Provide the (X, Y) coordinate of the cell's center where the given text is located.  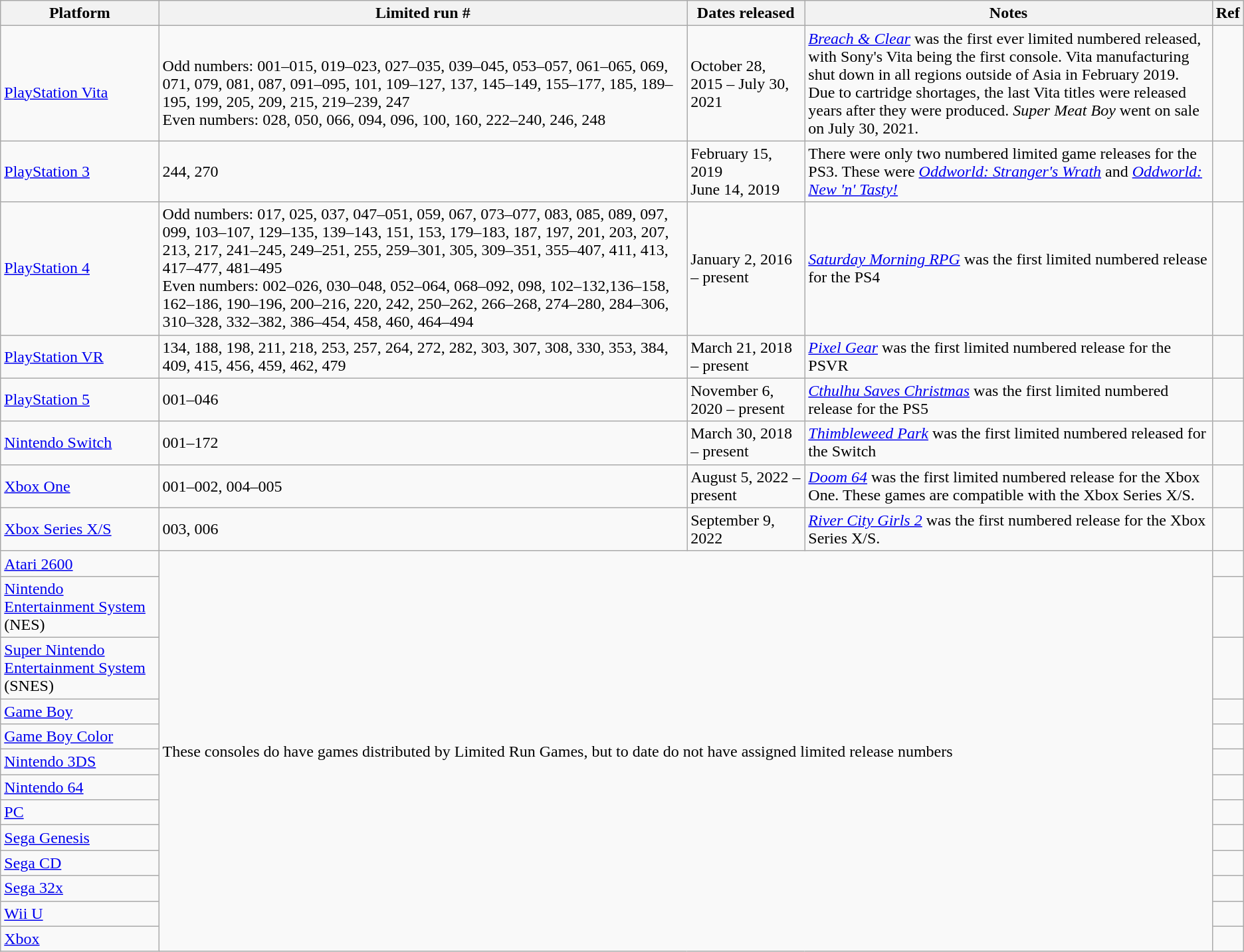
October 28, 2015 – July 30, 2021 (746, 84)
Sega CD (80, 863)
Doom 64 was the first limited numbered release for the Xbox One. These games are compatible with the Xbox Series X/S. (1009, 486)
Super Nintendo Entertainment System (SNES) (80, 668)
Nintendo 64 (80, 787)
001–002, 004–005 (423, 486)
September 9, 2022 (746, 529)
February 15, 2019June 14, 2019 (746, 171)
These consoles do have games distributed by Limited Run Games, but to date do not have assigned limited release numbers (686, 751)
Nintendo 3DS (80, 762)
244, 270 (423, 171)
Game Boy (80, 712)
November 6, 2020 – present (746, 400)
Pixel Gear was the first limited numbered release for the PSVR (1009, 356)
PlayStation 4 (80, 268)
Game Boy Color (80, 737)
Xbox (80, 939)
Xbox Series X/S (80, 529)
March 30, 2018 – present (746, 442)
134, 188, 198, 211, 218, 253, 257, 264, 272, 282, 303, 307, 308, 330, 353, 384, 409, 415, 456, 459, 462, 479 (423, 356)
PlayStation 3 (80, 171)
Sega 32x (80, 888)
January 2, 2016 – present (746, 268)
Wii U (80, 913)
Ref (1228, 13)
Nintendo Switch (80, 442)
There were only two numbered limited game releases for the PS3. These were Oddworld: Stranger's Wrath and Oddworld: New 'n' Tasty! (1009, 171)
Platform (80, 13)
PC (80, 812)
Cthulhu Saves Christmas was the first limited numbered release for the PS5 (1009, 400)
Sega Genesis (80, 838)
001–046 (423, 400)
Saturday Morning RPG was the first limited numbered release for the PS4 (1009, 268)
Nintendo Entertainment System (NES) (80, 607)
Atari 2600 (80, 563)
Thimbleweed Park was the first limited numbered released for the Switch (1009, 442)
Limited run # (423, 13)
PlayStation 5 (80, 400)
PlayStation Vita (80, 84)
Xbox One (80, 486)
River City Girls 2 was the first numbered release for the Xbox Series X/S. (1009, 529)
Notes (1009, 13)
PlayStation VR (80, 356)
001–172 (423, 442)
August 5, 2022 – present (746, 486)
Dates released (746, 13)
March 21, 2018 – present (746, 356)
003, 006 (423, 529)
